Capture the cell that displays the provided text and extract its [X, Y] central coordinate. 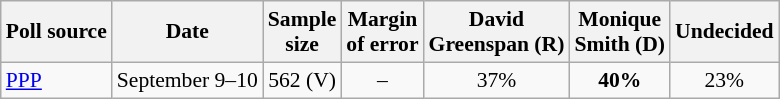
DavidGreenspan (R) [497, 32]
Undecided [724, 32]
PPP [56, 80]
40% [620, 80]
23% [724, 80]
September 9–10 [188, 80]
Poll source [56, 32]
Date [188, 32]
Samplesize [302, 32]
562 (V) [302, 80]
Marginof error [382, 32]
– [382, 80]
37% [497, 80]
MoniqueSmith (D) [620, 32]
